Find where the given text appears and provide that cell's center as [x, y] coordinate. 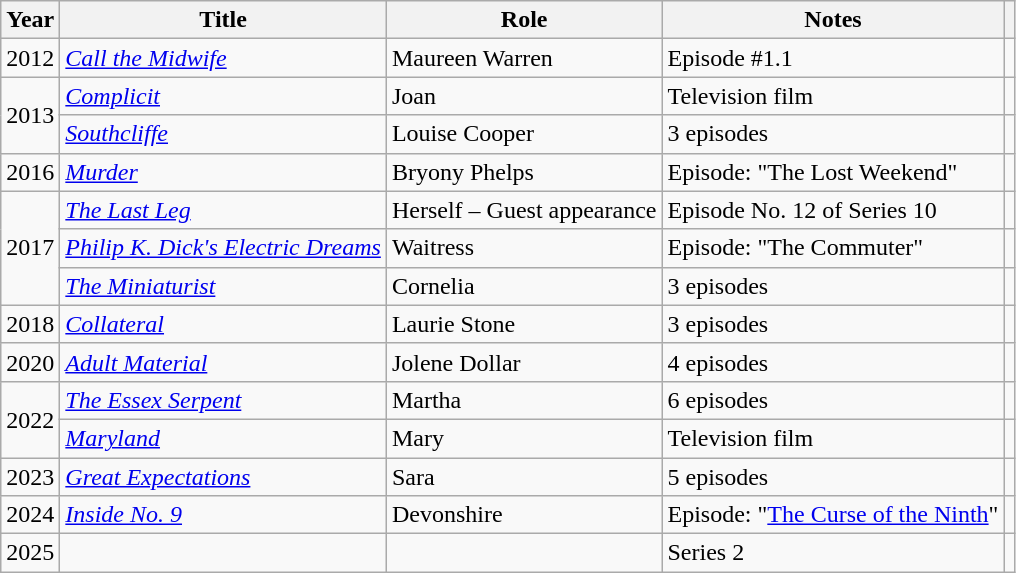
2023 [30, 477]
The Miniaturist [224, 286]
Great Expectations [224, 477]
Maureen Warren [524, 58]
Complicit [224, 96]
Sara [524, 477]
Title [224, 20]
Episode #1.1 [833, 58]
Episode: "The Commuter" [833, 248]
Episode: "The Lost Weekend" [833, 172]
Murder [224, 172]
The Last Leg [224, 210]
Herself – Guest appearance [524, 210]
6 episodes [833, 400]
2018 [30, 324]
Notes [833, 20]
2016 [30, 172]
2012 [30, 58]
2025 [30, 553]
Mary [524, 438]
Joan [524, 96]
Bryony Phelps [524, 172]
Philip K. Dick's Electric Dreams [224, 248]
Southcliffe [224, 134]
Louise Cooper [524, 134]
Adult Material [224, 362]
Maryland [224, 438]
2020 [30, 362]
4 episodes [833, 362]
Role [524, 20]
Series 2 [833, 553]
2017 [30, 248]
Jolene Dollar [524, 362]
Collateral [224, 324]
Episode: "The Curse of the Ninth" [833, 515]
Episode No. 12 of Series 10 [833, 210]
Laurie Stone [524, 324]
Call the Midwife [224, 58]
Inside No. 9 [224, 515]
Devonshire [524, 515]
Martha [524, 400]
The Essex Serpent [224, 400]
2024 [30, 515]
2022 [30, 419]
Year [30, 20]
Cornelia [524, 286]
Waitress [524, 248]
5 episodes [833, 477]
2013 [30, 115]
